Detect which cell encompasses the target text, then output its [x, y] center coordinate. 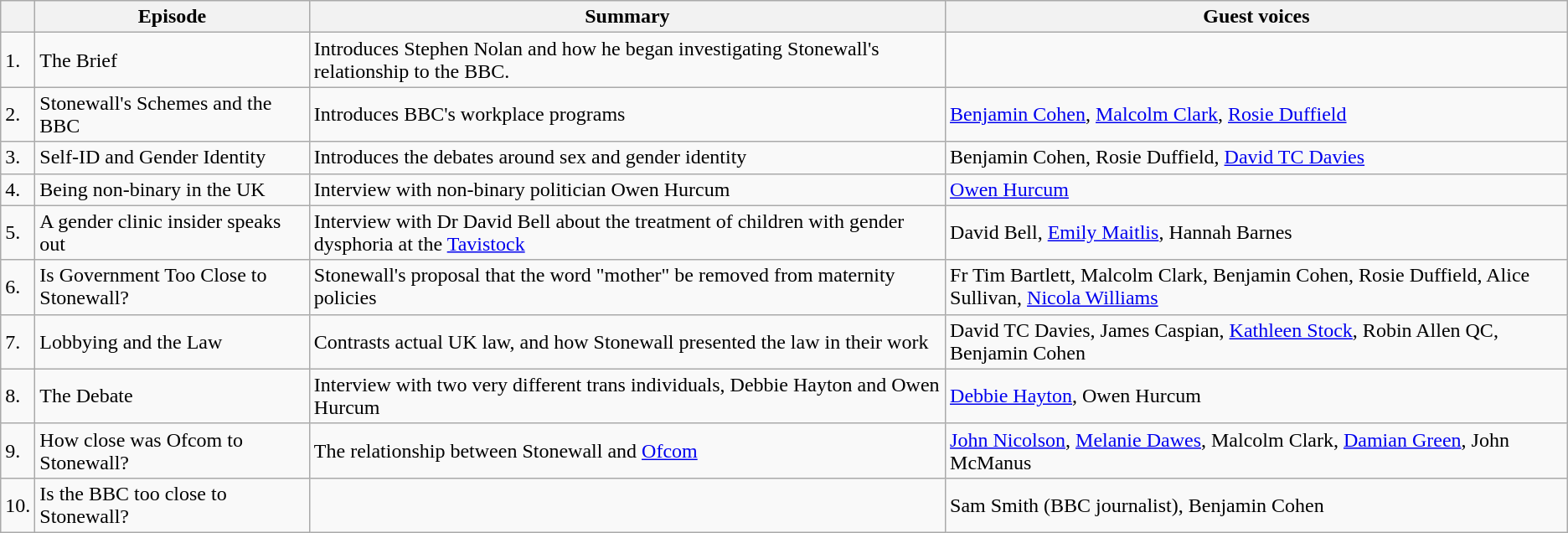
1. [18, 60]
7. [18, 342]
A gender clinic insider speaks out [173, 233]
Benjamin Cohen, Malcolm Clark, Rosie Duffield [1256, 114]
Benjamin Cohen, Rosie Duffield, David TC Davies [1256, 158]
The Brief [173, 60]
Stonewall's proposal that the word "mother" be removed from maternity policies [627, 287]
Is Government Too Close to Stonewall? [173, 287]
Fr Tim Bartlett, Malcolm Clark, Benjamin Cohen, Rosie Duffield, Alice Sullivan, Nicola Williams [1256, 287]
10. [18, 505]
Summary [627, 17]
The Debate [173, 396]
Lobbying and the Law [173, 342]
David TC Davies, James Caspian, Kathleen Stock, Robin Allen QC, Benjamin Cohen [1256, 342]
4. [18, 189]
Is the BBC too close to Stonewall? [173, 505]
3. [18, 158]
Debbie Hayton, Owen Hurcum [1256, 396]
Stonewall's Schemes and the BBC [173, 114]
Being non-binary in the UK [173, 189]
Episode [173, 17]
5. [18, 233]
John Nicolson, Melanie Dawes, Malcolm Clark, Damian Green, John McManus [1256, 451]
Sam Smith (BBC journalist), Benjamin Cohen [1256, 505]
Introduces BBC's workplace programs [627, 114]
6. [18, 287]
David Bell, Emily Maitlis, Hannah Barnes [1256, 233]
Interview with non-binary politician Owen Hurcum [627, 189]
Interview with Dr David Bell about the treatment of children with gender dysphoria at the Tavistock [627, 233]
How close was Ofcom to Stonewall? [173, 451]
Owen Hurcum [1256, 189]
Self-ID and Gender Identity [173, 158]
The relationship between Stonewall and Ofcom [627, 451]
8. [18, 396]
2. [18, 114]
Introduces Stephen Nolan and how he began investigating Stonewall's relationship to the BBC. [627, 60]
9. [18, 451]
Guest voices [1256, 17]
Interview with two very different trans individuals, Debbie Hayton and Owen Hurcum [627, 396]
Introduces the debates around sex and gender identity [627, 158]
Contrasts actual UK law, and how Stonewall presented the law in their work [627, 342]
